Scan for the cell matching the given text and deliver its [x, y] coordinate at center. 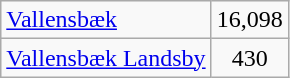
16,098 [250, 20]
Vallensbæk [106, 20]
430 [250, 58]
Vallensbæk Landsby [106, 58]
